Identify which cell holds the provided text, then report its [x, y] central coordinate. 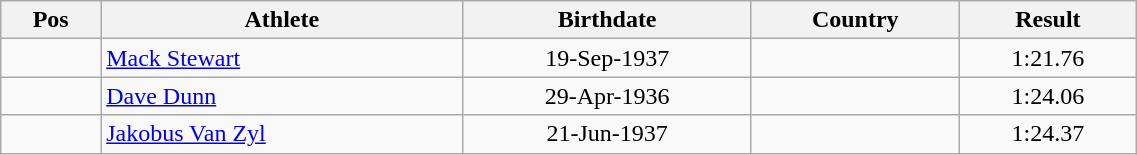
1:24.06 [1048, 96]
19-Sep-1937 [608, 58]
21-Jun-1937 [608, 134]
1:21.76 [1048, 58]
Country [855, 20]
29-Apr-1936 [608, 96]
1:24.37 [1048, 134]
Result [1048, 20]
Dave Dunn [282, 96]
Mack Stewart [282, 58]
Birthdate [608, 20]
Athlete [282, 20]
Pos [51, 20]
Jakobus Van Zyl [282, 134]
